Detect which cell encompasses the target text, then output its (X, Y) center coordinate. 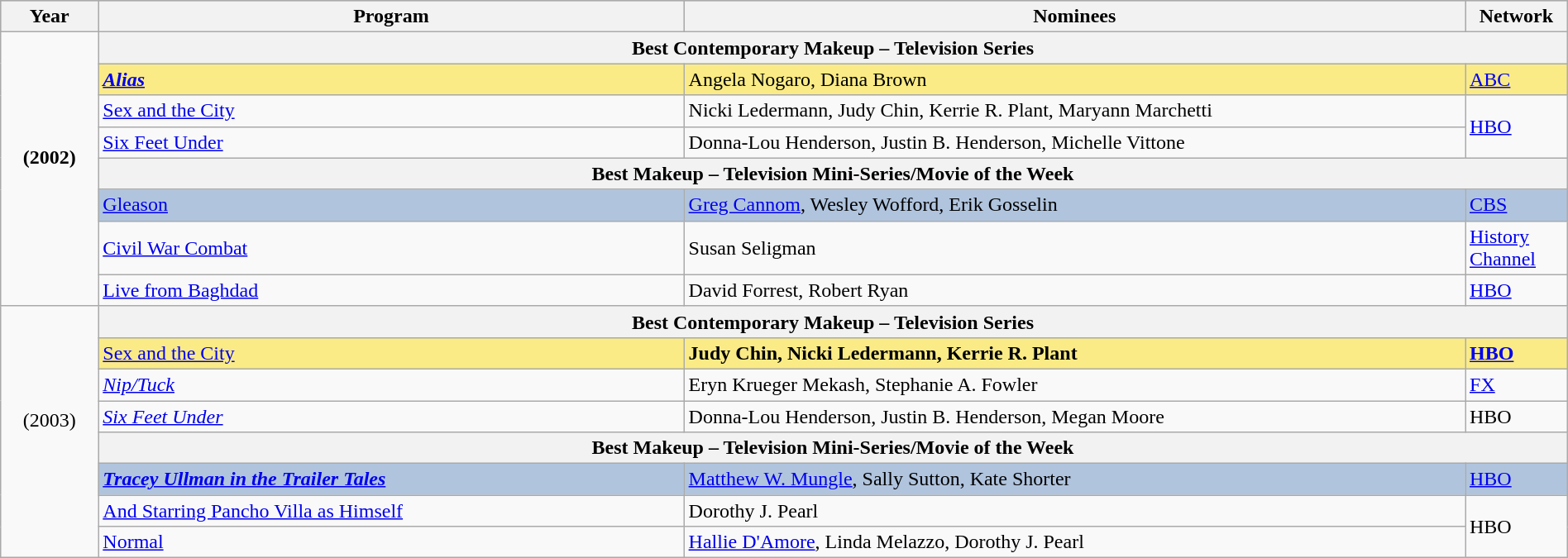
Eryn Krueger Mekash, Stephanie A. Fowler (1074, 384)
Alias (391, 79)
Susan Seligman (1074, 248)
(2003) (50, 432)
Donna-Lou Henderson, Justin B. Henderson, Michelle Vittone (1074, 142)
David Forrest, Robert Ryan (1074, 290)
Network (1517, 17)
Tracey Ullman in the Trailer Tales (391, 479)
Gleason (391, 205)
Matthew W. Mungle, Sally Sutton, Kate Shorter (1074, 479)
Nicki Ledermann, Judy Chin, Kerrie R. Plant, Maryann Marchetti (1074, 111)
Civil War Combat (391, 248)
Judy Chin, Nicki Ledermann, Kerrie R. Plant (1074, 353)
Program (391, 17)
Angela Nogaro, Diana Brown (1074, 79)
Nip/Tuck (391, 384)
Dorothy J. Pearl (1074, 511)
Hallie D'Amore, Linda Melazzo, Dorothy J. Pearl (1074, 542)
CBS (1517, 205)
ABC (1517, 79)
Year (50, 17)
And Starring Pancho Villa as Himself (391, 511)
Greg Cannom, Wesley Wofford, Erik Gosselin (1074, 205)
Live from Baghdad (391, 290)
Donna-Lou Henderson, Justin B. Henderson, Megan Moore (1074, 416)
Normal (391, 542)
(2002) (50, 169)
FX (1517, 384)
Nominees (1074, 17)
History Channel (1517, 248)
